Capture the cell that displays the provided text and extract its [x, y] central coordinate. 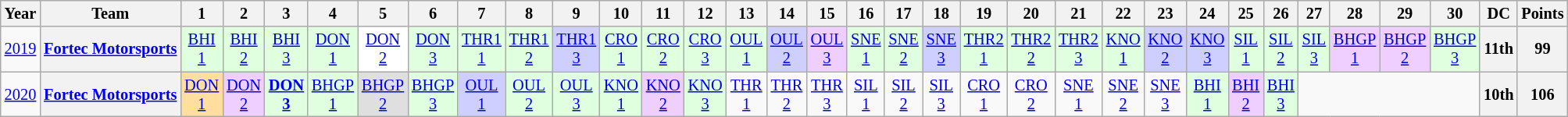
10 [621, 13]
21 [1078, 13]
2019 [20, 49]
28 [1355, 13]
30 [1455, 13]
14 [787, 13]
17 [903, 13]
THR21 [984, 49]
Team [110, 13]
THR3 [827, 94]
THR23 [1078, 49]
THR12 [530, 49]
1 [202, 13]
23 [1166, 13]
3 [286, 13]
26 [1281, 13]
99 [1542, 49]
8 [530, 13]
18 [941, 13]
13 [746, 13]
THR13 [577, 49]
7 [481, 13]
19 [984, 13]
22 [1123, 13]
6 [433, 13]
DC [1498, 13]
15 [827, 13]
27 [1314, 13]
20 [1031, 13]
THR22 [1031, 49]
THR1 [746, 94]
12 [705, 13]
Points [1542, 13]
16 [866, 13]
CRO3 [705, 49]
Year [20, 13]
10th [1498, 94]
5 [383, 13]
2 [244, 13]
29 [1405, 13]
THR11 [481, 49]
11th [1498, 49]
25 [1245, 13]
4 [333, 13]
106 [1542, 94]
2020 [20, 94]
11 [663, 13]
THR2 [787, 94]
24 [1207, 13]
9 [577, 13]
